Find where the given text appears and provide that cell's center as (x, y) coordinate. 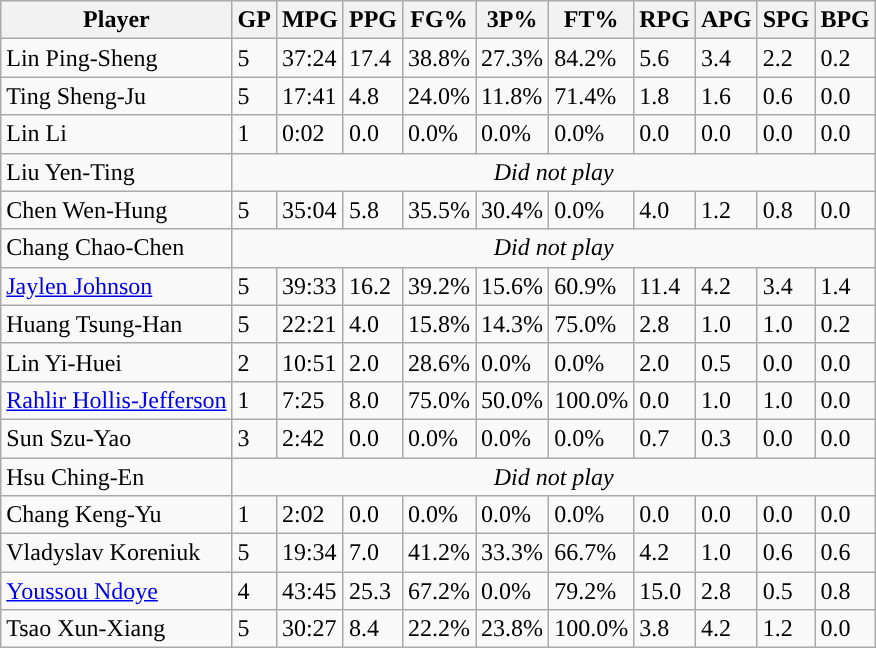
Youssou Ndoye (116, 591)
43:45 (310, 591)
30:27 (310, 629)
Tsao Xun-Xiang (116, 629)
17:41 (310, 96)
Liu Yen-Ting (116, 172)
APG (726, 20)
66.7% (592, 553)
MPG (310, 20)
Lin Li (116, 134)
4 (254, 591)
15.0 (665, 591)
Vladyslav Koreniuk (116, 553)
84.2% (592, 58)
27.3% (512, 58)
3P% (512, 20)
15.6% (512, 286)
Lin Yi-Huei (116, 362)
28.6% (440, 362)
1.6 (726, 96)
71.4% (592, 96)
50.0% (512, 400)
10:51 (310, 362)
5.8 (372, 210)
22.2% (440, 629)
Huang Tsung-Han (116, 324)
19:34 (310, 553)
Hsu Ching-En (116, 477)
0.3 (726, 438)
17.4 (372, 58)
7:25 (310, 400)
8.0 (372, 400)
Sun Szu-Yao (116, 438)
35:04 (310, 210)
35.5% (440, 210)
PPG (372, 20)
3.8 (665, 629)
Jaylen Johnson (116, 286)
Rahlir Hollis-Jefferson (116, 400)
67.2% (440, 591)
Lin Ping-Sheng (116, 58)
30.4% (512, 210)
5.6 (665, 58)
25.3 (372, 591)
1.4 (845, 286)
GP (254, 20)
Chen Wen-Hung (116, 210)
RPG (665, 20)
39:33 (310, 286)
Chang Keng-Yu (116, 515)
FT% (592, 20)
15.8% (440, 324)
79.2% (592, 591)
38.8% (440, 58)
BPG (845, 20)
SPG (786, 20)
39.2% (440, 286)
22:21 (310, 324)
2 (254, 362)
0:02 (310, 134)
14.3% (512, 324)
41.2% (440, 553)
11.8% (512, 96)
FG% (440, 20)
Chang Chao-Chen (116, 248)
24.0% (440, 96)
4.8 (372, 96)
23.8% (512, 629)
37:24 (310, 58)
33.3% (512, 553)
60.9% (592, 286)
2:02 (310, 515)
2:42 (310, 438)
0.7 (665, 438)
3 (254, 438)
1.8 (665, 96)
Ting Sheng-Ju (116, 96)
11.4 (665, 286)
7.0 (372, 553)
16.2 (372, 286)
8.4 (372, 629)
Player (116, 20)
2.2 (786, 58)
